Search for the cell housing the specified text and yield its [X, Y] center coordinate. 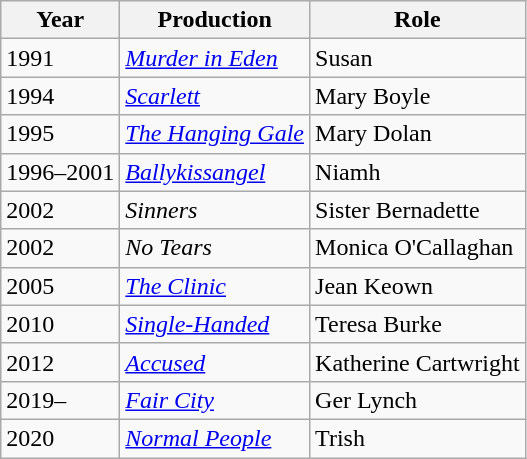
Mary Boyle [418, 96]
2005 [60, 286]
2020 [60, 438]
Teresa Burke [418, 324]
Niamh [418, 172]
Murder in Eden [215, 58]
2019– [60, 400]
Sinners [215, 210]
2010 [60, 324]
Monica O'Callaghan [418, 248]
Role [418, 20]
Year [60, 20]
Accused [215, 362]
The Clinic [215, 286]
Fair City [215, 400]
Trish [418, 438]
Normal People [215, 438]
Ballykissangel [215, 172]
1991 [60, 58]
Mary Dolan [418, 134]
Production [215, 20]
Katherine Cartwright [418, 362]
Scarlett [215, 96]
Single-Handed [215, 324]
No Tears [215, 248]
The Hanging Gale [215, 134]
Jean Keown [418, 286]
1996–2001 [60, 172]
2012 [60, 362]
Sister Bernadette [418, 210]
Susan [418, 58]
1995 [60, 134]
Ger Lynch [418, 400]
1994 [60, 96]
